Return the (x, y) coordinate for the center point of the cell that contains the specified text.  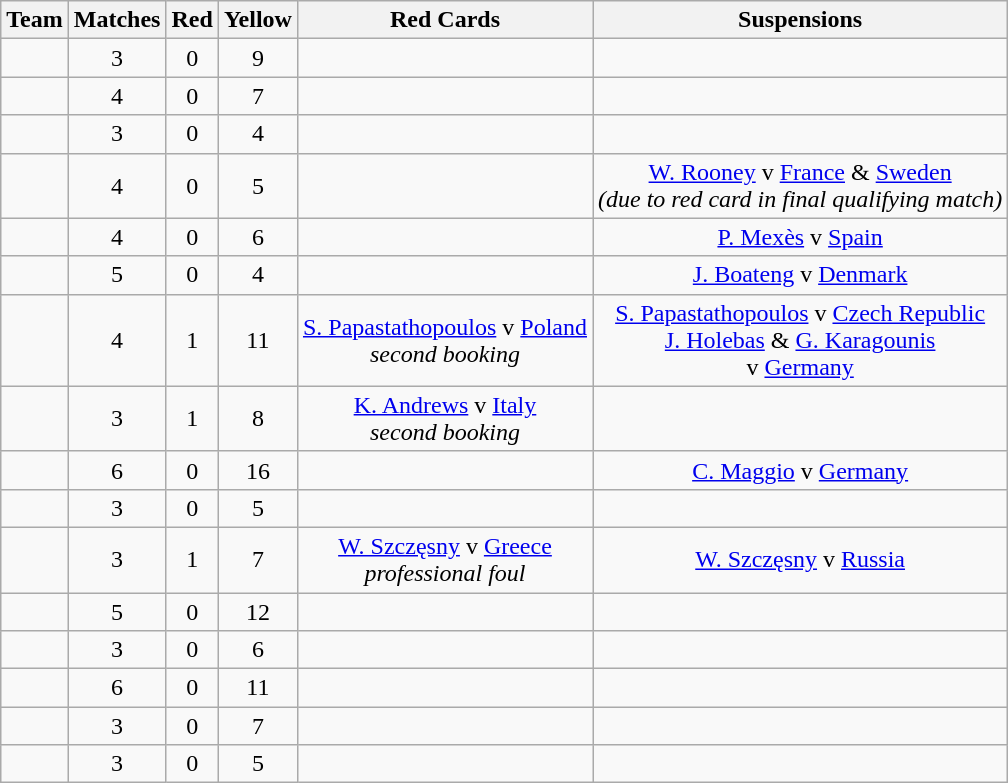
Team (35, 20)
W. Szczęsny v Greeceprofessional foul (444, 560)
W. Rooney v France & Sweden(due to red card in final qualifying match) (800, 186)
K. Andrews v Italysecond booking (444, 418)
J. Boateng v Denmark (800, 275)
Suspensions (800, 20)
12 (258, 611)
C. Maggio v Germany (800, 470)
W. Szczęsny v Russia (800, 560)
Yellow (258, 20)
S. Papastathopoulos v Czech RepublicJ. Holebas & G. Karagounisv Germany (800, 340)
Red (192, 20)
16 (258, 470)
Red Cards (444, 20)
Matches (117, 20)
S. Papastathopoulos v Polandsecond booking (444, 340)
P. Mexès v Spain (800, 237)
9 (258, 58)
8 (258, 418)
